Pinpoint the cell where the given text exists, returning its (x, y) midpoint coordinate. 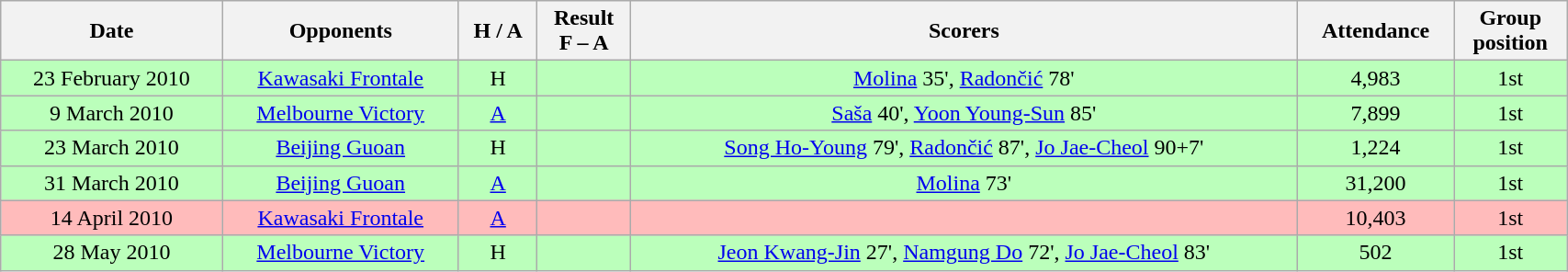
Date (112, 31)
502 (1375, 253)
4,983 (1375, 78)
31,200 (1375, 183)
1,224 (1375, 148)
7,899 (1375, 113)
Scorers (964, 31)
Song Ho-Young 79', Radončić 87', Jo Jae-Cheol 90+7' (964, 148)
Opponents (340, 31)
Molina 73' (964, 183)
23 March 2010 (112, 148)
Groupposition (1510, 31)
31 March 2010 (112, 183)
28 May 2010 (112, 253)
Saša 40', Yoon Young-Sun 85' (964, 113)
Attendance (1375, 31)
Molina 35', Radončić 78' (964, 78)
9 March 2010 (112, 113)
23 February 2010 (112, 78)
10,403 (1375, 218)
Jeon Kwang-Jin 27', Namgung Do 72', Jo Jae-Cheol 83' (964, 253)
H / A (498, 31)
ResultF – A (584, 31)
14 April 2010 (112, 218)
